Return the (x, y) coordinate for the center point of the cell that contains the specified text.  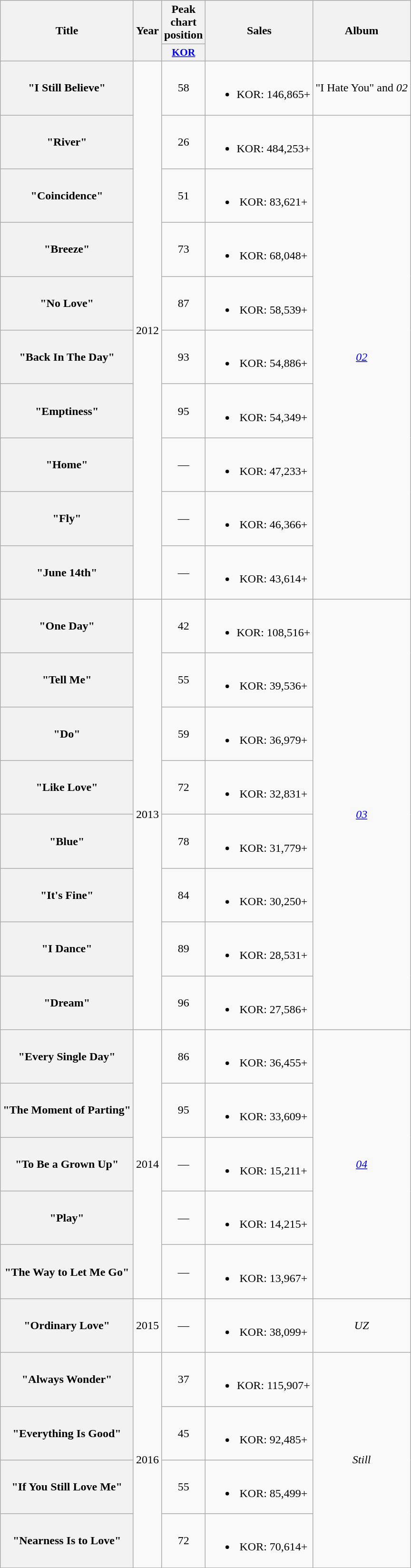
"June 14th" (67, 572)
KOR: 85,499+ (259, 1487)
"Play" (67, 1218)
KOR: 46,366+ (259, 519)
KOR: 54,349+ (259, 411)
"If You Still Love Me" (67, 1487)
Still (362, 1460)
45 (183, 1433)
KOR: 83,621+ (259, 196)
KOR: 15,211+ (259, 1164)
2016 (147, 1460)
KOR: 39,536+ (259, 680)
"No Love" (67, 304)
KOR: 484,253+ (259, 142)
Album (362, 31)
86 (183, 1056)
2012 (147, 330)
KOR: 115,907+ (259, 1379)
"Nearness Is to Love" (67, 1541)
2015 (147, 1326)
"It's Fine" (67, 895)
"Tell Me" (67, 680)
KOR: 13,967+ (259, 1272)
KOR: 30,250+ (259, 895)
KOR (183, 53)
KOR: 68,048+ (259, 249)
"The Way to Let Me Go" (67, 1272)
"Coincidence" (67, 196)
84 (183, 895)
"One Day" (67, 626)
"Everything Is Good" (67, 1433)
KOR: 27,586+ (259, 1002)
KOR: 33,609+ (259, 1111)
"To Be a Grown Up" (67, 1164)
"I Dance" (67, 949)
KOR: 32,831+ (259, 787)
KOR: 43,614+ (259, 572)
37 (183, 1379)
"The Moment of Parting" (67, 1111)
"Always Wonder" (67, 1379)
96 (183, 1002)
KOR: 36,455+ (259, 1056)
"Blue" (67, 841)
04 (362, 1164)
"Back In The Day" (67, 357)
42 (183, 626)
51 (183, 196)
"Home" (67, 464)
KOR: 54,886+ (259, 357)
93 (183, 357)
87 (183, 304)
"Breeze" (67, 249)
Title (67, 31)
KOR: 31,779+ (259, 841)
"Ordinary Love" (67, 1326)
58 (183, 88)
UZ (362, 1326)
KOR: 92,485+ (259, 1433)
KOR: 146,865+ (259, 88)
59 (183, 734)
"Fly" (67, 519)
73 (183, 249)
KOR: 36,979+ (259, 734)
KOR: 70,614+ (259, 1541)
"Emptiness" (67, 411)
KOR: 14,215+ (259, 1218)
"Every Single Day" (67, 1056)
"Do" (67, 734)
89 (183, 949)
Sales (259, 31)
KOR: 108,516+ (259, 626)
78 (183, 841)
03 (362, 814)
2013 (147, 814)
"I Hate You" and 02 (362, 88)
Peakchartposition (183, 22)
KOR: 28,531+ (259, 949)
"Dream" (67, 1002)
"River" (67, 142)
KOR: 38,099+ (259, 1326)
KOR: 47,233+ (259, 464)
KOR: 58,539+ (259, 304)
26 (183, 142)
Year (147, 31)
2014 (147, 1164)
"I Still Believe" (67, 88)
"Like Love" (67, 787)
02 (362, 357)
